Scan for the cell matching the given text and deliver its [X, Y] coordinate at center. 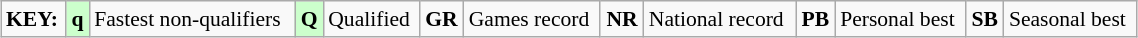
PB [816, 19]
KEY: [34, 19]
Games record [532, 19]
Seasonal best [1070, 19]
Qualified [371, 19]
NR [622, 19]
National record [720, 19]
Fastest non-qualifiers [192, 19]
q [78, 19]
Personal best [900, 19]
Q [309, 19]
SB [985, 19]
GR [442, 19]
